From the cell containing the given text, extract its center point as [x, y] coordinate. 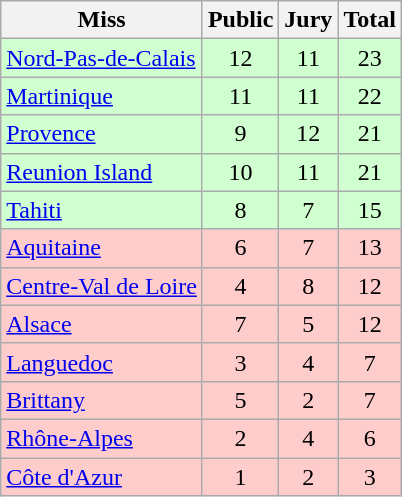
Jury [308, 20]
Alsace [102, 324]
Centre-Val de Loire [102, 286]
Miss [102, 20]
23 [370, 58]
Public [240, 20]
Provence [102, 134]
13 [370, 248]
Nord-Pas-de-Calais [102, 58]
Côte d'Azur [102, 477]
Aquitaine [102, 248]
Reunion Island [102, 172]
Tahiti [102, 210]
22 [370, 96]
Languedoc [102, 362]
Brittany [102, 400]
Rhône-Alpes [102, 438]
Total [370, 20]
Martinique [102, 96]
10 [240, 172]
15 [370, 210]
1 [240, 477]
9 [240, 134]
